Capture the cell that displays the provided text and extract its (X, Y) central coordinate. 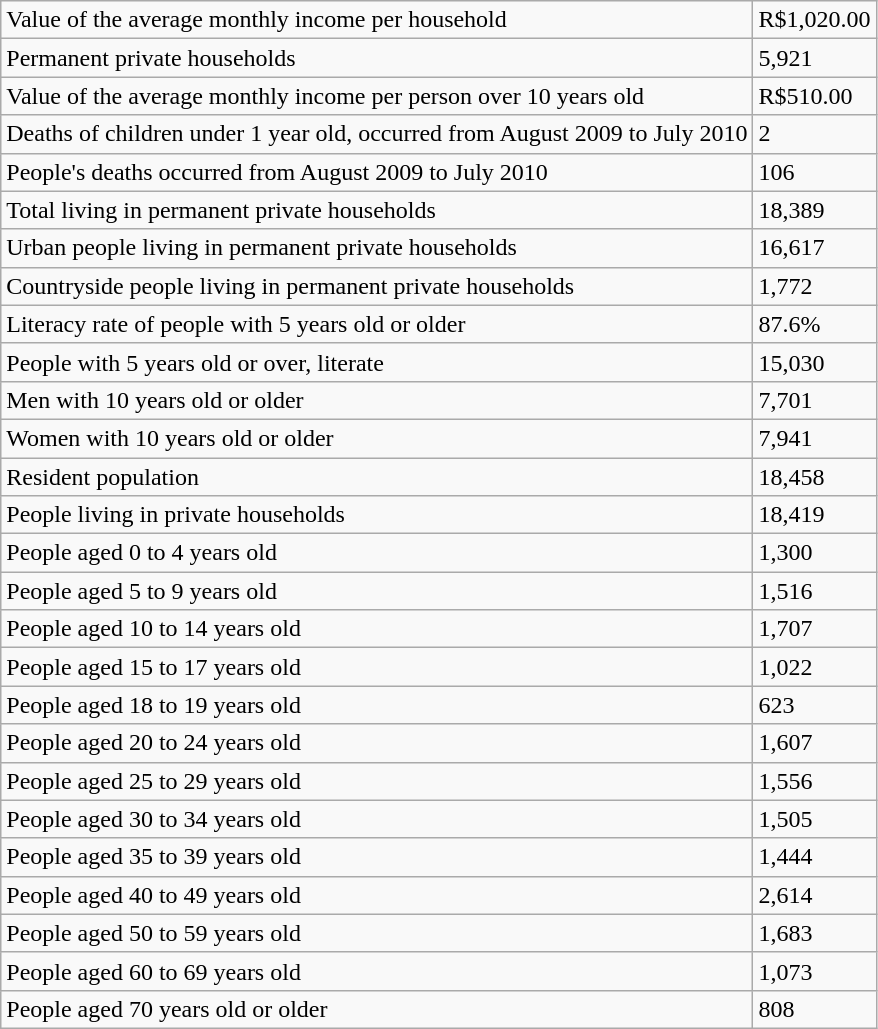
1,607 (814, 743)
R$510.00 (814, 96)
1,300 (814, 553)
Literacy rate of people with 5 years old or older (377, 324)
People's deaths occurred from August 2009 to July 2010 (377, 172)
1,556 (814, 781)
1,022 (814, 667)
People aged 25 to 29 years old (377, 781)
1,444 (814, 857)
1,516 (814, 591)
People aged 18 to 19 years old (377, 705)
5,921 (814, 58)
People aged 0 to 4 years old (377, 553)
623 (814, 705)
18,458 (814, 477)
People aged 70 years old or older (377, 1009)
2 (814, 134)
Urban people living in permanent private households (377, 248)
18,389 (814, 210)
808 (814, 1009)
106 (814, 172)
People with 5 years old or over, literate (377, 362)
16,617 (814, 248)
Countryside people living in permanent private households (377, 286)
1,505 (814, 819)
People aged 10 to 14 years old (377, 629)
People aged 20 to 24 years old (377, 743)
Women with 10 years old or older (377, 438)
Men with 10 years old or older (377, 400)
18,419 (814, 515)
People living in private households (377, 515)
1,772 (814, 286)
7,701 (814, 400)
15,030 (814, 362)
Value of the average monthly income per household (377, 20)
People aged 5 to 9 years old (377, 591)
1,073 (814, 971)
Resident population (377, 477)
Value of the average monthly income per person over 10 years old (377, 96)
7,941 (814, 438)
Deaths of children under 1 year old, occurred from August 2009 to July 2010 (377, 134)
People aged 15 to 17 years old (377, 667)
People aged 35 to 39 years old (377, 857)
2,614 (814, 895)
People aged 60 to 69 years old (377, 971)
People aged 40 to 49 years old (377, 895)
1,707 (814, 629)
1,683 (814, 933)
People aged 30 to 34 years old (377, 819)
R$1,020.00 (814, 20)
Permanent private households (377, 58)
Total living in permanent private households (377, 210)
87.6% (814, 324)
People aged 50 to 59 years old (377, 933)
